Provide the [x, y] coordinate of the cell's center where the given text is located.  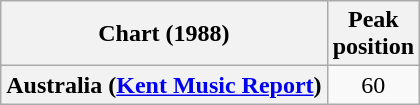
60 [373, 85]
Australia (Kent Music Report) [164, 85]
Chart (1988) [164, 34]
Peakposition [373, 34]
